Return (x, y) of the center of cell containing provided text 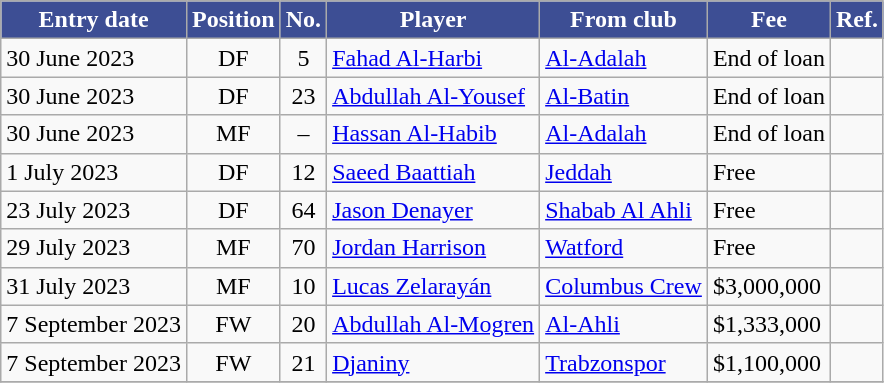
5 (303, 58)
Al-Ahli (624, 324)
Ref. (856, 20)
12 (303, 172)
20 (303, 324)
Saeed Baattiah (434, 172)
64 (303, 210)
Fee (768, 20)
Lucas Zelarayán (434, 286)
– (303, 134)
10 (303, 286)
Trabzonspor (624, 362)
Fahad Al-Harbi (434, 58)
Position (233, 20)
Jason Denayer (434, 210)
From club (624, 20)
Al-Batin (624, 96)
Abdullah Al-Mogren (434, 324)
Shabab Al Ahli (624, 210)
Jordan Harrison (434, 248)
$1,100,000 (768, 362)
Watford (624, 248)
31 July 2023 (94, 286)
Abdullah Al-Yousef (434, 96)
29 July 2023 (94, 248)
Djaniny (434, 362)
21 (303, 362)
Hassan Al-Habib (434, 134)
Columbus Crew (624, 286)
70 (303, 248)
No. (303, 20)
23 July 2023 (94, 210)
1 July 2023 (94, 172)
Player (434, 20)
Entry date (94, 20)
$1,333,000 (768, 324)
23 (303, 96)
Jeddah (624, 172)
$3,000,000 (768, 286)
